From the cell containing the given text, extract its center point as [X, Y] coordinate. 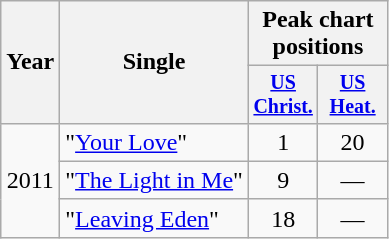
"The Light in Me" [154, 180]
2011 [30, 180]
Year [30, 62]
Peak chart positions [318, 34]
"Your Love" [154, 142]
US Christ. [282, 94]
18 [282, 218]
US Heat. [352, 94]
9 [282, 180]
20 [352, 142]
Single [154, 62]
"Leaving Eden" [154, 218]
1 [282, 142]
